Detect which cell encompasses the target text, then output its (x, y) center coordinate. 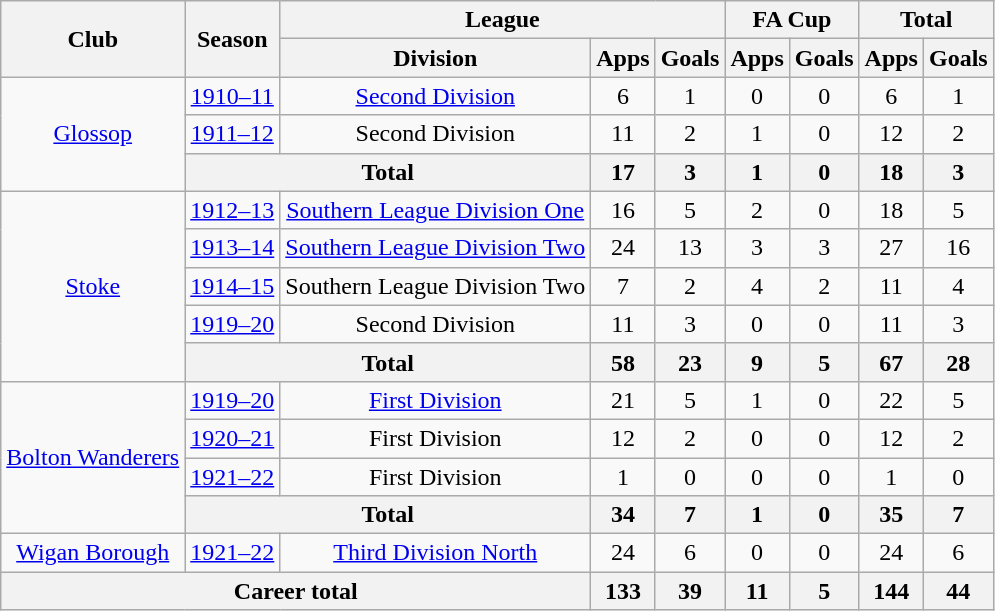
1914–15 (232, 286)
Club (93, 39)
Career total (296, 591)
1913–14 (232, 248)
44 (958, 591)
Third Division North (436, 553)
35 (891, 515)
Southern League Division One (436, 210)
1912–13 (232, 210)
Wigan Borough (93, 553)
34 (623, 515)
Glossop (93, 134)
144 (891, 591)
1911–12 (232, 134)
27 (891, 248)
22 (891, 400)
133 (623, 591)
Stoke (93, 286)
Season (232, 39)
1910–11 (232, 96)
Bolton Wanderers (93, 457)
League (502, 20)
58 (623, 362)
17 (623, 172)
Division (436, 58)
21 (623, 400)
9 (757, 362)
39 (690, 591)
23 (690, 362)
67 (891, 362)
FA Cup (792, 20)
13 (690, 248)
1920–21 (232, 438)
28 (958, 362)
